Identify which cell holds the provided text, then report its [X, Y] central coordinate. 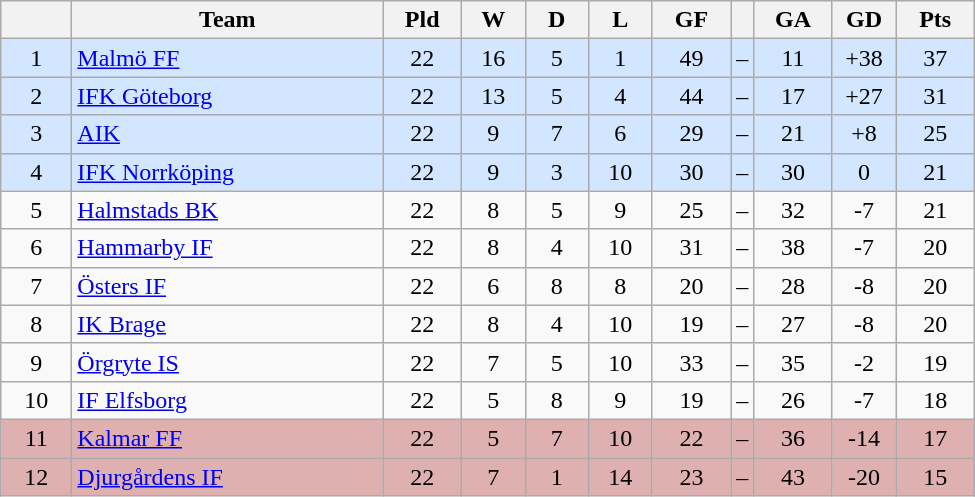
44 [692, 96]
13 [493, 96]
L [621, 20]
+27 [864, 96]
GA [794, 20]
0 [864, 172]
Pts [936, 20]
26 [794, 400]
29 [692, 134]
Djurgårdens IF [228, 477]
43 [794, 477]
32 [794, 210]
2 [36, 96]
36 [794, 438]
AIK [228, 134]
Örgryte IS [228, 362]
IFK Göteborg [228, 96]
15 [936, 477]
Hammarby IF [228, 248]
IFK Norrköping [228, 172]
16 [493, 58]
Pld [422, 20]
18 [936, 400]
33 [692, 362]
GD [864, 20]
Halmstads BK [228, 210]
Kalmar FF [228, 438]
27 [794, 324]
12 [36, 477]
49 [692, 58]
-20 [864, 477]
Team [228, 20]
-14 [864, 438]
+38 [864, 58]
+8 [864, 134]
37 [936, 58]
IK Brage [228, 324]
W [493, 20]
GF [692, 20]
38 [794, 248]
28 [794, 286]
D [557, 20]
Malmö FF [228, 58]
IF Elfsborg [228, 400]
14 [621, 477]
35 [794, 362]
Östers IF [228, 286]
23 [692, 477]
-2 [864, 362]
